Return the (x, y) coordinate for the center point of the cell that contains the specified text.  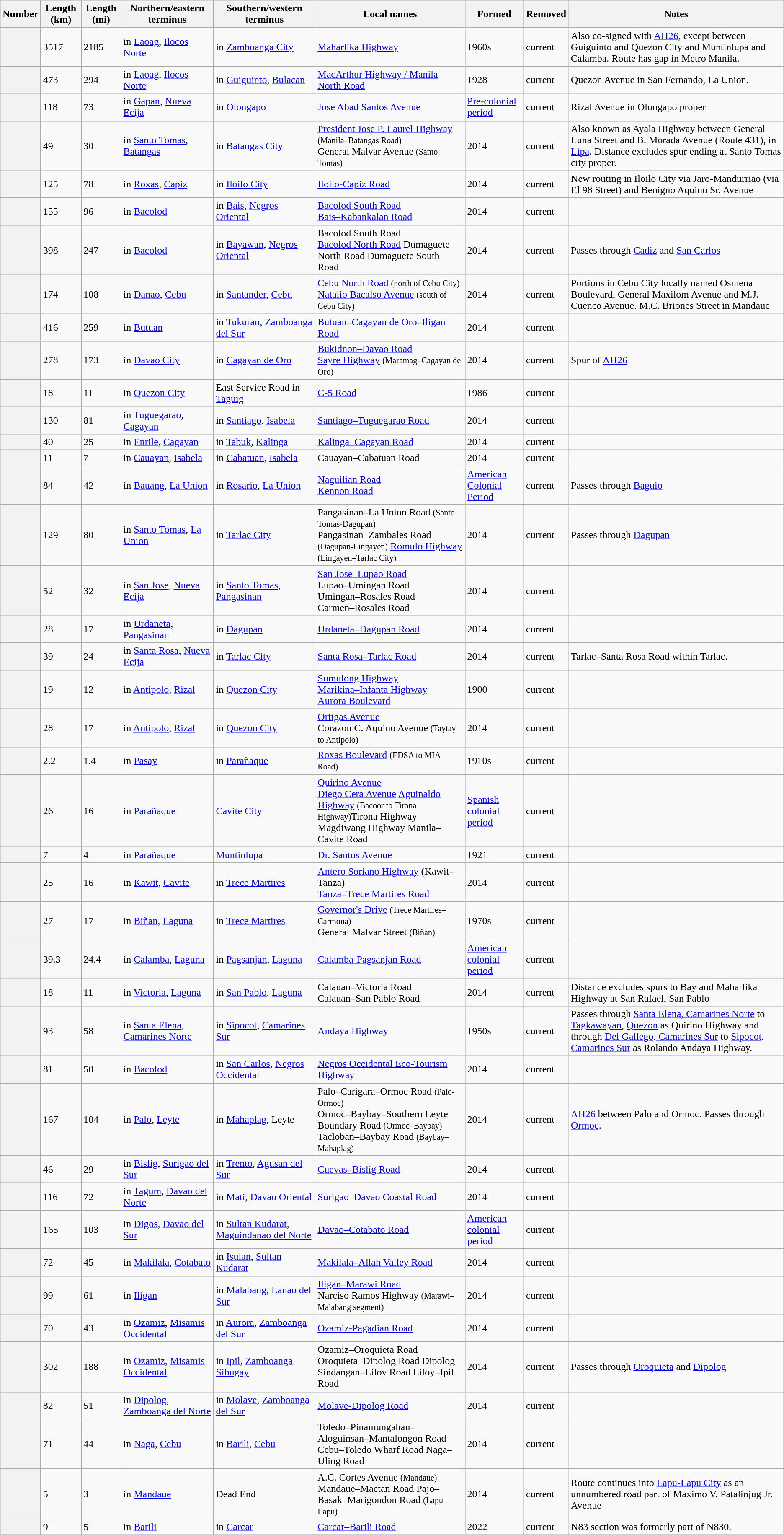
82 (61, 1406)
in San Carlos, Negros Occidental (265, 1069)
174 (61, 294)
32 (101, 591)
165 (61, 1230)
in Santander, Cebu (265, 294)
in Batangas City (265, 146)
Passes through Baguio (676, 485)
46 (61, 1169)
in Molave, Zamboanga del Sur (265, 1406)
Cavite City (265, 810)
in Enrile, Cagayan (168, 442)
Route continues into Lapu-Lapu City as an unnumbered road part of Maximo V. Patalinjug Jr. Avenue (676, 1494)
99 (61, 1295)
in Malabang, Lanao del Sur (265, 1295)
in Mahaplag, Leyte (265, 1120)
302 (61, 1367)
Removed (546, 14)
Sumulong HighwayMarikina–Infanta HighwayAurora Boulevard (390, 689)
278 (61, 360)
in San Pablo, Laguna (265, 992)
in Digos, Davao del Sur (168, 1230)
39.3 (61, 959)
155 (61, 211)
N83 section was formerly part of N830. (676, 1527)
Passes through Oroquieta and Dipolog (676, 1367)
American Colonial Period (494, 485)
104 (101, 1120)
Bacolod South RoadBais–Kabankalan Road (390, 211)
in Aurora, Zamboanga del Sur (265, 1328)
398 (61, 250)
in Cabatuan, Isabela (265, 458)
Iligan–Marawi RoadNarciso Ramos Highway (Marawi–Malabang segment) (390, 1295)
103 (101, 1230)
in Santa Elena, Camarines Norte (168, 1031)
New routing in Iloilo City via Jaro-Mandurriao (via El 98 Street) and Benigno Aquino Sr. Avenue (676, 184)
in Iligan (168, 1295)
President Jose P. Laurel Highway (Manila–Batangas Road)General Malvar Avenue (Santo Tomas) (390, 146)
in Cauayan, Isabela (168, 458)
Notes (676, 14)
Tarlac–Santa Rosa Road within Tarlac. (676, 656)
in Trento, Agusan del Sur (265, 1169)
in Gapan, Nueva Ecija (168, 107)
in Bislig, Surigao del Sur (168, 1169)
in Olongapo (265, 107)
in Biñan, Laguna (168, 921)
East Service Road in Taguig (265, 393)
Roxas Boulevard (EDSA to MIA Road) (390, 761)
Ozamiz–Oroquieta RoadOroquieta–Dipolog Road Dipolog–Sindangan–Liloy Road Liloy–Ipil Road (390, 1367)
3 (101, 1494)
44 (101, 1444)
in Bayawan, Negros Oriental (265, 250)
in Tagum, Davao del Norte (168, 1197)
Jose Abad Santos Avenue (390, 107)
1921 (494, 855)
9 (61, 1527)
in Santa Rosa, Nueva Ecija (168, 656)
84 (61, 485)
Urdaneta–Dagupan Road (390, 629)
Calauan–Victoria RoadCalauan–San Pablo Road (390, 992)
in Makilala, Cotabato (168, 1262)
Quirino AvenueDiego Cera Avenue Aguinaldo Highway (Bacoor to Tirona Highway)Tirona HighwayMagdiwang Highway Manila–Cavite Road (390, 810)
116 (61, 1197)
in Bais, Negros Oriental (265, 211)
125 (61, 184)
1900 (494, 689)
29 (101, 1169)
in Carcar (265, 1527)
Rizal Avenue in Olongapo proper (676, 107)
in Dipolog, Zamboanga del Norte (168, 1406)
in Tabuk, Kalinga (265, 442)
Cebu North Road (north of Cebu City)Natalio Bacalso Avenue (south of Cebu City) (390, 294)
19 (61, 689)
in Calamba, Laguna (168, 959)
A.C. Cortes Avenue (Mandaue)Mandaue–Mactan Road Pajo–Basak–Marigondon Road (Lapu-Lapu) (390, 1494)
in Sultan Kudarat, Maguindanao del Norte (265, 1230)
Carcar–Barili Road (390, 1527)
40 (61, 442)
Passes through Dagupan (676, 535)
Palo–Carigara–Ormoc Road (Palo-Ormoc)Ormoc–Baybay–Southern Leyte Boundary Road (Ormoc–Baybay) Tacloban–Baybay Road (Baybay–Mahaplag) (390, 1120)
in Iloilo City (265, 184)
Antero Soriano Highway (Kawit–Tanza)Tanza–Trece Martires Road (390, 882)
45 (101, 1262)
259 (101, 327)
in Zamboanga City (265, 47)
in Kawit, Cavite (168, 882)
Quezon Avenue in San Fernando, La Union. (676, 80)
2.2 (61, 761)
in Davao City (168, 360)
27 (61, 921)
in Pagsanjan, Laguna (265, 959)
61 (101, 1295)
1970s (494, 921)
Distance excludes spurs to Bay and Maharlika Highway at San Rafael, San Pablo (676, 992)
473 (61, 80)
130 (61, 420)
Naguilian RoadKennon Road (390, 485)
167 (61, 1120)
Surigao–Davao Coastal Road (390, 1197)
AH26 between Palo and Ormoc. Passes through Ormoc. (676, 1120)
30 (101, 146)
Kalinga–Cagayan Road (390, 442)
173 (101, 360)
Governor's Drive (Trece Martires–Carmona)General Malvar Street (Biñan) (390, 921)
in Santo Tomas, La Union (168, 535)
MacArthur Highway / Manila North Road (390, 80)
Southern/western terminus (265, 14)
in Isulan, Sultan Kudarat (265, 1262)
58 (101, 1031)
Makilala–Allah Valley Road (390, 1262)
Toledo–Pinamungahan–Aloguinsan–Mantalongon RoadCebu–Toledo Wharf Road Naga–Uling Road (390, 1444)
Butuan–Cagayan de Oro–Iligan Road (390, 327)
Davao–Cotabato Road (390, 1230)
in Danao, Cebu (168, 294)
42 (101, 485)
71 (61, 1444)
in Barili (168, 1527)
in Pasay (168, 761)
San Jose–Lupao RoadLupao–Umingan RoadUmingan–Rosales RoadCarmen–Rosales Road (390, 591)
Cuevas–Bislig Road (390, 1169)
Also co-signed with AH26, except between Guiguinto and Quezon City and Muntinlupa and Calamba. Route has gap in Metro Manila. (676, 47)
in Rosario, La Union (265, 485)
52 (61, 591)
Santa Rosa–Tarlac Road (390, 656)
in Mandaue (168, 1494)
50 (101, 1069)
294 (101, 80)
12 (101, 689)
Northern/eastern terminus (168, 14)
in San Jose, Nueva Ecija (168, 591)
C-5 Road (390, 393)
43 (101, 1328)
Ozamiz-Pagadian Road (390, 1328)
in Cagayan de Oro (265, 360)
Bacolod South RoadBacolod North Road Dumaguete North Road Dumaguete South Road (390, 250)
in Bauang, La Union (168, 485)
51 (101, 1406)
73 (101, 107)
in Palo, Leyte (168, 1120)
1928 (494, 80)
188 (101, 1367)
Muntinlupa (265, 855)
in Tukuran, Zamboanga del Sur (265, 327)
39 (61, 656)
78 (101, 184)
Dead End (265, 1494)
Calamba-Pagsanjan Road (390, 959)
in Santo Tomas, Pangasinan (265, 591)
3517 (61, 47)
24.4 (101, 959)
Portions in Cebu City locally named Osmena Boulevard, General Maxilom Avenue and M.J. Cuenco Avenue. M.C. Briones Street in Mandaue (676, 294)
Number (21, 14)
416 (61, 327)
49 (61, 146)
Andaya Highway (390, 1031)
in Dagupan (265, 629)
129 (61, 535)
80 (101, 535)
247 (101, 250)
Length (km) (61, 14)
in Santo Tomas, Batangas (168, 146)
in Victoria, Laguna (168, 992)
in Sipocot, Camarines Sur (265, 1031)
Santiago–Tuguegarao Road (390, 420)
24 (101, 656)
Passes through Cadiz and San Carlos (676, 250)
Molave-Dipolog Road (390, 1406)
Spanish colonial period (494, 810)
in Guiguinto, Bulacan (265, 80)
in Santiago, Isabela (265, 420)
in Urdaneta, Pangasinan (168, 629)
1986 (494, 393)
Dr. Santos Avenue (390, 855)
1950s (494, 1031)
118 (61, 107)
1960s (494, 47)
70 (61, 1328)
Negros Occidental Eco-Tourism Highway (390, 1069)
108 (101, 294)
Spur of AH26 (676, 360)
93 (61, 1031)
in Butuan (168, 327)
in Naga, Cebu (168, 1444)
Bukidnon–Davao RoadSayre Highway (Maramag–Cagayan de Oro) (390, 360)
2185 (101, 47)
1.4 (101, 761)
1910s (494, 761)
Maharlika Highway (390, 47)
Pre-colonial period (494, 107)
Cauayan–Cabatuan Road (390, 458)
Local names (390, 14)
96 (101, 211)
4 (101, 855)
2022 (494, 1527)
Length (mi) (101, 14)
26 (61, 810)
in Barili, Cebu (265, 1444)
Formed (494, 14)
Ortigas AvenueCorazon C. Aquino Avenue (Taytay to Antipolo) (390, 728)
in Roxas, Capiz (168, 184)
Iloilo-Capiz Road (390, 184)
in Mati, Davao Oriental (265, 1197)
in Ipil, Zamboanga Sibugay (265, 1367)
Pangasinan–La Union Road (Santo Tomas-Dagupan)Pangasinan–Zambales Road (Dagupan-Lingayen) Romulo Highway (Lingayen–Tarlac City) (390, 535)
in Tuguegarao, Cagayan (168, 420)
